For the text-containing cell, return its midpoint in [x, y] coordinate format. 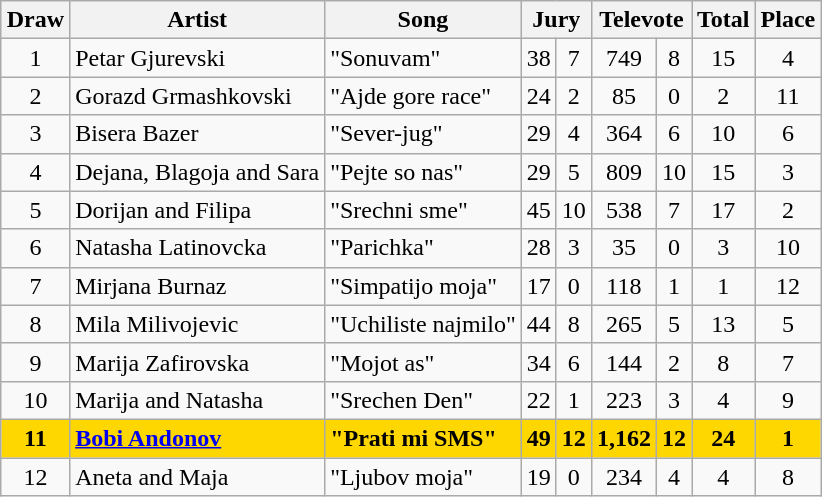
Mirjana Burnaz [198, 286]
"Ljubov moja" [424, 477]
234 [624, 477]
19 [538, 477]
Dorijan and Filipa [198, 210]
44 [538, 324]
35 [624, 248]
"Srechen Den" [424, 400]
45 [538, 210]
13 [724, 324]
"Pejte so nas" [424, 172]
"Srechni sme" [424, 210]
Bobi Andonov [198, 438]
Bisera Bazer [198, 134]
"Simpatijo moja" [424, 286]
"Uchiliste najmilo" [424, 324]
49 [538, 438]
85 [624, 96]
"Prati mi SMS" [424, 438]
Jury [556, 20]
Natasha Latinovcka [198, 248]
"Sonuvam" [424, 58]
749 [624, 58]
538 [624, 210]
38 [538, 58]
Total [724, 20]
22 [538, 400]
34 [538, 362]
"Ajde gore race" [424, 96]
Aneta and Maja [198, 477]
"Parichka" [424, 248]
28 [538, 248]
Marija Zafirovska [198, 362]
Petar Gjurevski [198, 58]
265 [624, 324]
223 [624, 400]
"Mojot as" [424, 362]
Artist [198, 20]
Song [424, 20]
809 [624, 172]
1,162 [624, 438]
118 [624, 286]
Place [788, 20]
144 [624, 362]
Gorazd Grmashkovski [198, 96]
"Sever-jug" [424, 134]
364 [624, 134]
Dejana, Blagoja and Sara [198, 172]
Mila Milivojevic [198, 324]
Televote [641, 20]
Draw [35, 20]
Marija and Natasha [198, 400]
